Find where the given text appears and provide that cell's center as (X, Y) coordinate. 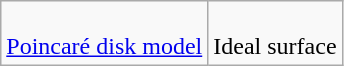
Poincaré disk model (104, 34)
Ideal surface (275, 34)
